Capture the cell that displays the provided text and extract its [x, y] central coordinate. 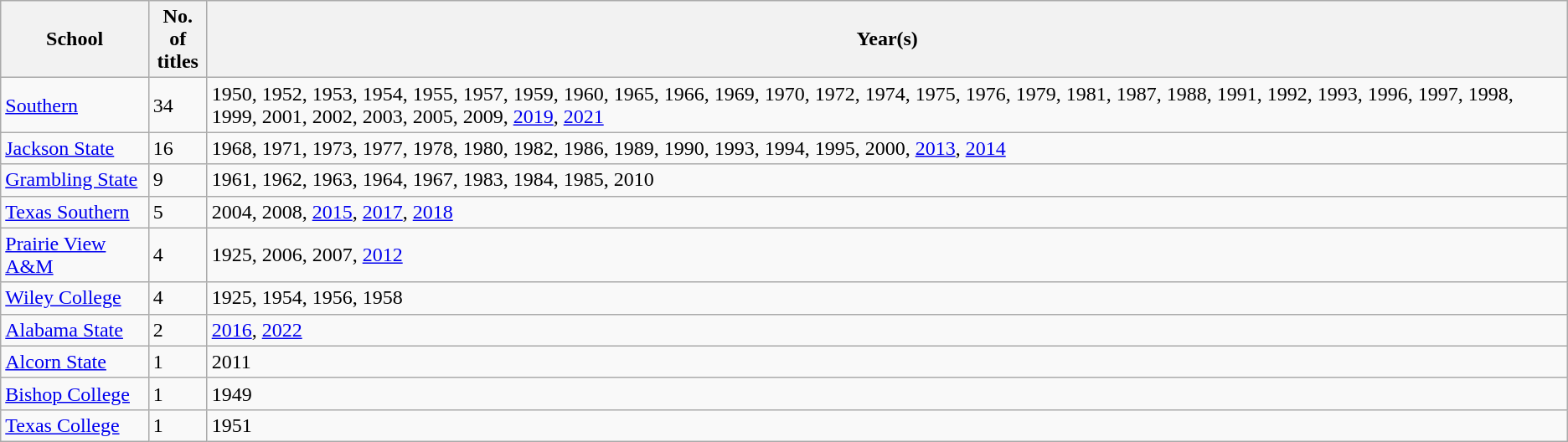
1961, 1962, 1963, 1964, 1967, 1983, 1984, 1985, 2010 [887, 180]
5 [178, 212]
Prairie View A&M [75, 254]
Wiley College [75, 298]
1925, 2006, 2007, 2012 [887, 254]
School [75, 39]
No. oftitles [178, 39]
Grambling State [75, 180]
1968, 1971, 1973, 1977, 1978, 1980, 1982, 1986, 1989, 1990, 1993, 1994, 1995, 2000, 2013, 2014 [887, 148]
1949 [887, 393]
Alabama State [75, 330]
34 [178, 105]
1925, 1954, 1956, 1958 [887, 298]
2 [178, 330]
2011 [887, 362]
2004, 2008, 2015, 2017, 2018 [887, 212]
1951 [887, 425]
Texas Southern [75, 212]
Southern [75, 105]
Year(s) [887, 39]
16 [178, 148]
Bishop College [75, 393]
Texas College [75, 425]
2016, 2022 [887, 330]
Jackson State [75, 148]
9 [178, 180]
Alcorn State [75, 362]
